Scan for the cell matching the given text and deliver its [x, y] coordinate at center. 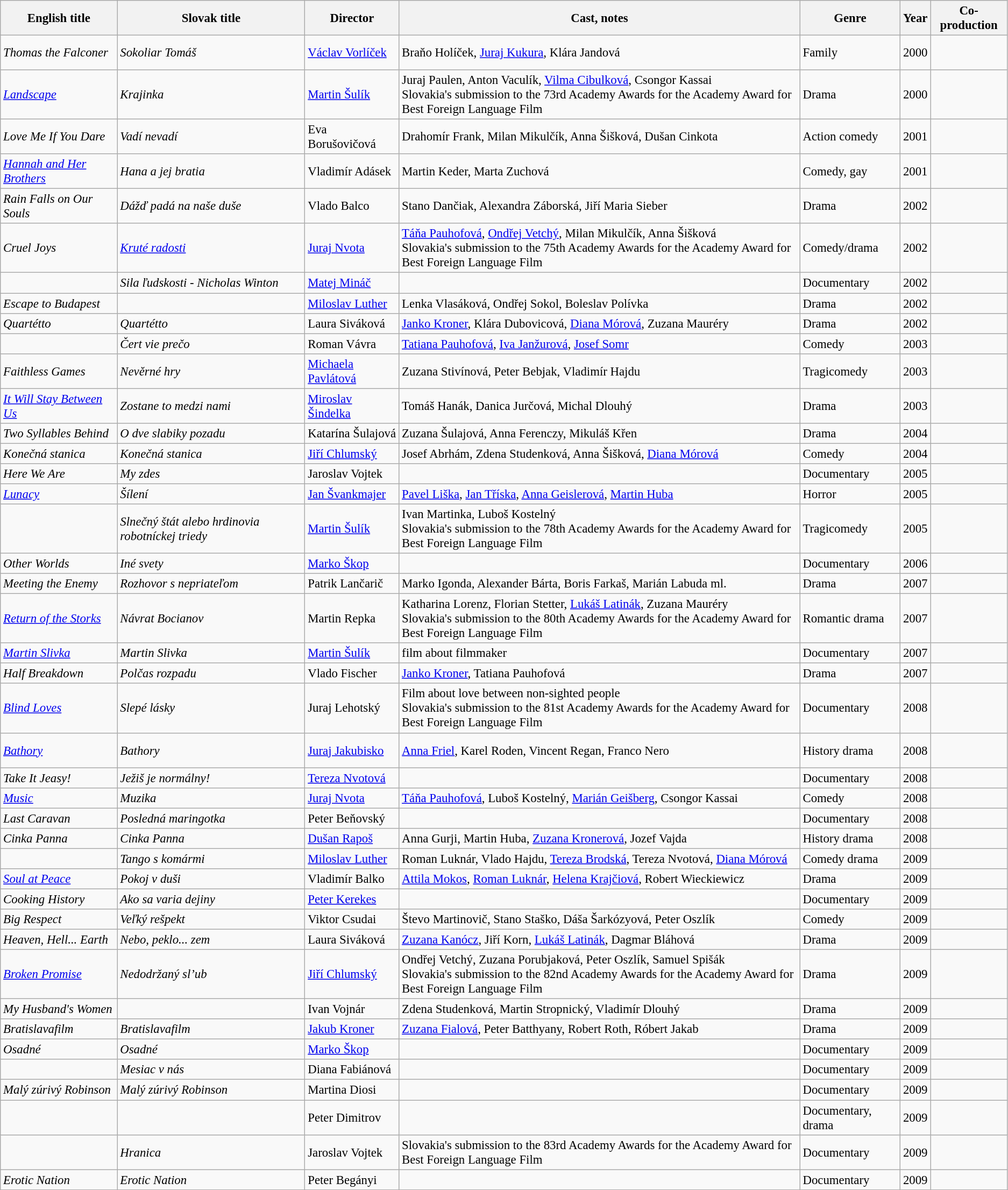
Dážď padá na naše duše [211, 207]
Josef Abrhám, Zdena Studenková, Anna Šišková, Diana Mórová [599, 454]
Jakub Kroner [352, 1029]
Krajinka [211, 95]
Horror [850, 494]
Táňa Pauhofová, Luboš Kostelný, Marián Geišberg, Csongor Kassai [599, 798]
film about filmmaker [599, 653]
Lunacy [59, 494]
Lenka Vlasáková, Ondřej Sokol, Boleslav Polívka [599, 303]
Director [352, 18]
Peter Beňovský [352, 818]
O dve slabiky pozadu [211, 434]
Comedy/drama [850, 249]
Take It Jeasy! [59, 778]
Zuzana Kanócz, Jiří Korn, Lukáš Latinák, Dagmar Bláhová [599, 940]
Čert vie prečo [211, 344]
Faithless Games [59, 371]
Tango s komármi [211, 859]
Diana Fabiánová [352, 1070]
Anna Gurji, Martin Huba, Zuzana Kronerová, Jozef Vajda [599, 839]
Drahomír Frank, Milan Mikulčík, Anna Šišková, Dušan Cinkota [599, 137]
Two Syllables Behind [59, 434]
Juraj Lehotský [352, 709]
Nedodržaný sl’ub [211, 974]
Viktor Csudai [352, 919]
Iné svety [211, 564]
Landscape [59, 95]
Family [850, 53]
Hranica [211, 1152]
Vlado Balco [352, 207]
Co-production [969, 18]
Stano Dančiak, Alexandra Záborská, Jiří Maria Sieber [599, 207]
Slnečný štát alebo hrdinovia robotníckej triedy [211, 529]
Dušan Rapoš [352, 839]
Vladimír Balko [352, 879]
Cruel Joys [59, 249]
Slovakia's submission to the 83rd Academy Awards for the Academy Award for Best Foreign Language Film [599, 1152]
Ako sa varia dejiny [211, 899]
Martin Keder, Marta Zuchová [599, 171]
English title [59, 18]
Nebo, peklo... zem [211, 940]
Peter Kerekes [352, 899]
Muzika [211, 798]
Polčas rozpadu [211, 674]
Cooking History [59, 899]
Marko Igonda, Alexander Bárta, Boris Farkaš, Marián Labuda ml. [599, 584]
Blind Loves [59, 709]
Posledná maringotka [211, 818]
Soul at Peace [59, 879]
Roman Luknár, Vlado Hajdu, Tereza Brodská, Tereza Nvotová, Diana Mórová [599, 859]
Music [59, 798]
Hannah and Her Brothers [59, 171]
Zuzana Fialová, Peter Batthyany, Robert Roth, Róbert Jakab [599, 1029]
Here We Are [59, 474]
Kruté radosti [211, 249]
Števo Martinovič, Stano Staško, Dáša Šarkózyová, Peter Oszlík [599, 919]
Vlado Fischer [352, 674]
Thomas the Falconer [59, 53]
My Husband's Women [59, 1009]
Ježiš je normálny! [211, 778]
Comedy drama [850, 859]
Genre [850, 18]
Return of the Storks [59, 619]
Slovak title [211, 18]
Tereza Nvotová [352, 778]
Slepé lásky [211, 709]
Pokoj v duši [211, 879]
Tatiana Pauhofová, Iva Janžurová, Josef Somr [599, 344]
Janko Kroner, Klára Dubovicová, Diana Mórová, Zuzana Mauréry [599, 323]
2006 [915, 564]
Comedy, gay [850, 171]
Patrik Lančarič [352, 584]
Michaela Pavlátová [352, 371]
Hana a jej bratia [211, 171]
Miroslav Šindelka [352, 406]
Escape to Budapest [59, 303]
Václav Vorlíček [352, 53]
Action comedy [850, 137]
Love Me If You Dare [59, 137]
Ivan Martinka, Luboš KostelnýSlovakia's submission to the 78th Academy Awards for the Academy Award for Best Foreign Language Film [599, 529]
Pavel Liška, Jan Tříska, Anna Geislerová, Martin Huba [599, 494]
Broken Promise [59, 974]
Veľký rešpekt [211, 919]
Jan Švankmajer [352, 494]
Zuzana Šulajová, Anna Ferenczy, Mikuláš Křen [599, 434]
It Will Stay Between Us [59, 406]
Katarína Šulajová [352, 434]
Year [915, 18]
Vladimír Adásek [352, 171]
Rozhovor s nepriateľom [211, 584]
Peter Begányi [352, 1180]
Big Respect [59, 919]
Anna Friel, Karel Roden, Vincent Regan, Franco Nero [599, 750]
Tomáš Hanák, Danica Jurčová, Michal Dlouhý [599, 406]
Zdena Studenková, Martin Stropnický, Vladimír Dlouhý [599, 1009]
Vadí nevadí [211, 137]
Zostane to medzi nami [211, 406]
Other Worlds [59, 564]
Matej Mináč [352, 283]
Mesiac v nás [211, 1070]
Šílení [211, 494]
Meeting the Enemy [59, 584]
Film about love between non-sighted peopleSlovakia's submission to the 81st Academy Awards for the Academy Award for Best Foreign Language Film [599, 709]
Cast, notes [599, 18]
My zdes [211, 474]
Nevěrné hry [211, 371]
Sokoliar Tomáš [211, 53]
Peter Dimitrov [352, 1118]
Attila Mokos, Roman Luknár, Helena Krajčiová, Robert Wieckiewicz [599, 879]
Ivan Vojnár [352, 1009]
Documentary, drama [850, 1118]
Romantic drama [850, 619]
Návrat Bocianov [211, 619]
Last Caravan [59, 818]
Eva Borušovičová [352, 137]
Juraj Jakubisko [352, 750]
Martina Diosi [352, 1090]
Braňo Holíček, Juraj Kukura, Klára Jandová [599, 53]
Half Breakdown [59, 674]
Rain Falls on Our Souls [59, 207]
Heaven, Hell... Earth [59, 940]
Roman Vávra [352, 344]
Zuzana Stivínová, Peter Bebjak, Vladimír Hajdu [599, 371]
Sila ľudskosti - Nicholas Winton [211, 283]
Martin Repka [352, 619]
Janko Kroner, Tatiana Pauhofová [599, 674]
